From the cell containing the given text, extract its center point as (X, Y) coordinate. 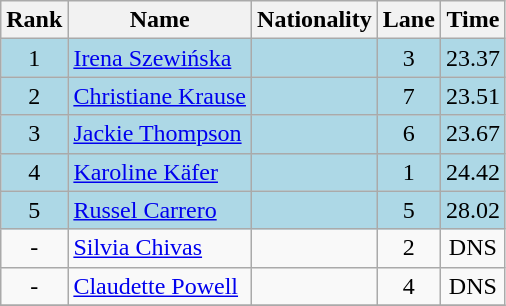
23.51 (472, 96)
Silvia Chivas (160, 248)
Rank (34, 20)
Karoline Käfer (160, 172)
Name (160, 20)
6 (408, 134)
Time (472, 20)
Claudette Powell (160, 286)
7 (408, 96)
Jackie Thompson (160, 134)
Irena Szewińska (160, 58)
23.37 (472, 58)
23.67 (472, 134)
Russel Carrero (160, 210)
Lane (408, 20)
Nationality (315, 20)
Christiane Krause (160, 96)
24.42 (472, 172)
28.02 (472, 210)
